Find where the given text appears and provide that cell's center as [X, Y] coordinate. 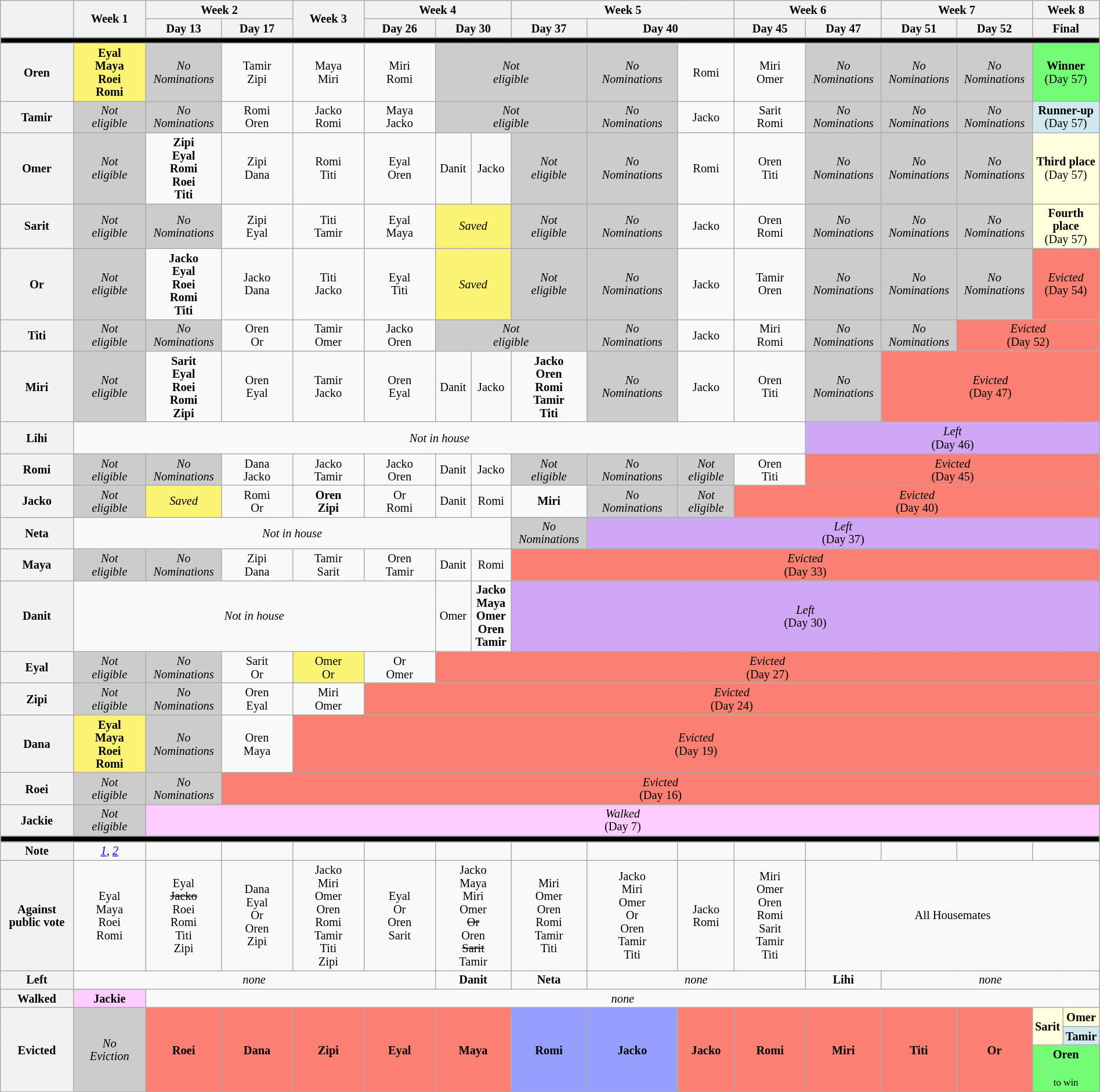
TamirOren [770, 284]
EyalTiti [399, 284]
Week 7 [957, 9]
Left(Day 30) [805, 616]
Evicted [37, 1049]
EyalMaya [399, 226]
Day 26 [399, 28]
JackoOrenRomiTamirTiti [549, 386]
ZipiEyalRomiRoeiTiti [183, 168]
Walked [37, 998]
MiriOmerOrenRomiSaritTamirTiti [770, 915]
Day 30 [473, 28]
OrRomi [399, 501]
Week 2 [219, 9]
TamirJacko [328, 386]
JackoEyalRoeiRomiTiti [183, 284]
MayaMiri [328, 72]
Day 17 [258, 28]
All Housemates [953, 915]
TamirSarit [328, 565]
OrenRomi [770, 226]
SaritRomi [770, 117]
Againstpublic vote [37, 915]
SaritEyalRoeiRomiZipi [183, 386]
JackoMayaMiriOmerOrOrenSaritTamir [473, 915]
Evicted(Day 40) [917, 501]
Day 13 [183, 28]
Week 6 [808, 9]
RomiTiti [328, 168]
OrenOr [258, 335]
OrenTamir [399, 565]
RomiOren [258, 117]
EyalOren [399, 168]
TamirZipi [258, 72]
Evicted(Day 24) [732, 699]
OrenZipi [328, 501]
DanaJacko [258, 470]
Week 4 [437, 9]
JackoDana [258, 284]
OmerOr [328, 667]
JackoMayaOmerOrenTamir [491, 616]
Evicted(Day 54) [1066, 284]
Day 45 [770, 28]
JackoTamir [328, 470]
Evicted(Day 52) [1028, 335]
Fourth place(Day 57) [1066, 226]
EyalJackoRoeiRomiTitiZipi [183, 915]
Day 51 [919, 28]
JackoMiriOmerOrOrenTamirTiti [632, 915]
Note [37, 851]
Day 40 [660, 28]
Evicted(Day 45) [953, 470]
MayaJacko [399, 117]
SaritOr [258, 667]
Evicted(Day 19) [696, 744]
Final [1066, 28]
JackoMiriOmerOrenRomiTamirTitiZipi [328, 915]
ZipiEyal [258, 226]
TamirOmer [328, 335]
DanaEyalOrOrenZipi [258, 915]
Week 1 [109, 19]
RomiOr [258, 501]
Evicted(Day 47) [990, 386]
Week 8 [1066, 9]
Evicted(Day 27) [767, 667]
Third place(Day 57) [1066, 168]
OrOmer [399, 667]
Week 3 [328, 19]
TitiTamir [328, 226]
Week 5 [623, 9]
Day 37 [549, 28]
EyalOrOrenSarit [399, 915]
Day 47 [844, 28]
Evicted(Day 16) [661, 788]
Walked(Day 7) [623, 820]
Winner(Day 57) [1066, 72]
Orento win [1066, 1068]
NoEviction [109, 1049]
OrenMaya [258, 744]
Left(Day 37) [843, 533]
MiriOmerOrenRomiTamirTiti [549, 915]
Evicted(Day 33) [805, 565]
1, 2 [109, 851]
Runner-up(Day 57) [1066, 117]
Day 52 [994, 28]
Left(Day 46) [953, 437]
Left [37, 979]
TitiJacko [328, 284]
Oren [37, 72]
